Determine the [X, Y] coordinate at the center of the cell enclosing the given text.  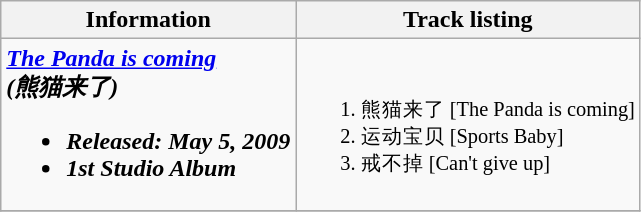
Track listing [468, 20]
熊猫来了 [The Panda is coming]运动宝贝 [Sports Baby]戒不掉 [Can't give up] [468, 125]
The Panda is coming(熊猫来了)Released: May 5, 20091st Studio Album [148, 125]
Information [148, 20]
